Capture the cell that displays the provided text and extract its [X, Y] central coordinate. 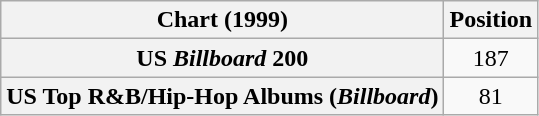
Position [491, 20]
81 [491, 96]
US Billboard 200 [222, 58]
Chart (1999) [222, 20]
US Top R&B/Hip-Hop Albums (Billboard) [222, 96]
187 [491, 58]
